Capture the cell that displays the provided text and extract its (x, y) central coordinate. 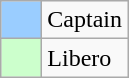
Libero (85, 58)
Captain (85, 20)
